Return [X, Y] of the center of cell containing provided text 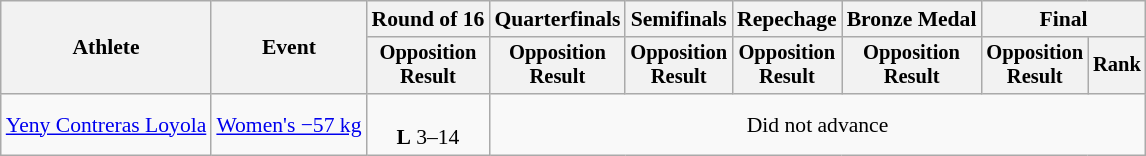
Athlete [106, 48]
Yeny Contreras Loyola [106, 124]
Bronze Medal [912, 19]
Women's −57 kg [288, 124]
Final [1063, 19]
Event [288, 48]
Semifinals [678, 19]
Quarterfinals [557, 19]
L 3–14 [428, 124]
Did not advance [817, 124]
Round of 16 [428, 19]
Rank [1117, 66]
Repechage [787, 19]
